Output the (x, y) coordinate of the center of the cell containing the given text.  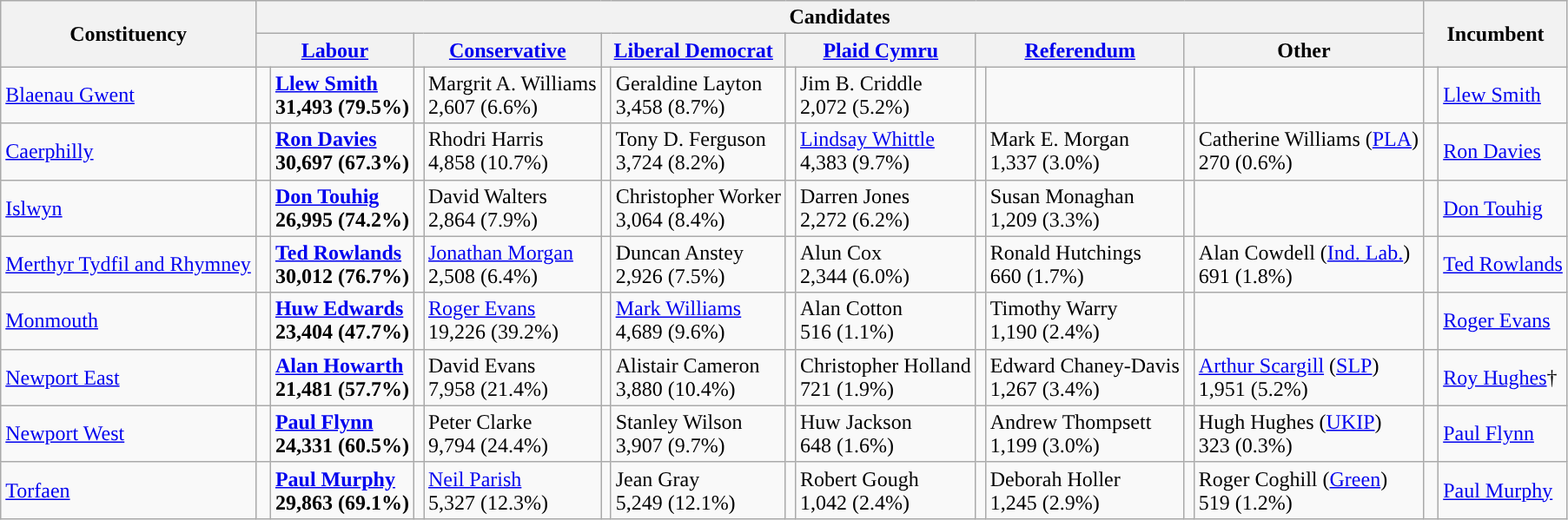
Darren Jones2,272 (6.2%) (885, 208)
Roy Hughes† (1503, 377)
Alan Howarth21,481 (57.7%) (342, 377)
Alistair Cameron3,880 (10.4%) (698, 377)
Ron Davies (1503, 151)
Christopher Worker3,064 (8.4%) (698, 208)
Susan Monaghan1,209 (3.3%) (1084, 208)
Monmouth (129, 321)
Plaid Cymru (881, 50)
Constituency (129, 34)
Llew Smith31,493 (79.5%) (342, 95)
Margrit A. Williams2,607 (6.6%) (513, 95)
Other (1303, 50)
Catherine Williams (PLA)270 (0.6%) (1308, 151)
Alan Cowdell (Ind. Lab.)691 (1.8%) (1308, 264)
Ted Rowlands (1503, 264)
Incumbent (1496, 34)
Ronald Hutchings660 (1.7%) (1084, 264)
Hugh Hughes (UKIP)323 (0.3%) (1308, 434)
Edward Chaney-Davis1,267 (3.4%) (1084, 377)
Mark E. Morgan1,337 (3.0%) (1084, 151)
Ron Davies30,697 (67.3%) (342, 151)
Duncan Anstey2,926 (7.5%) (698, 264)
Islwyn (129, 208)
Llew Smith (1503, 95)
Candidates (839, 17)
Andrew Thompsett1,199 (3.0%) (1084, 434)
Neil Parish5,327 (12.3%) (513, 490)
Jean Gray5,249 (12.1%) (698, 490)
Newport East (129, 377)
Liberal Democrat (693, 50)
Paul Murphy (1503, 490)
Torfaen (129, 490)
Conservative (507, 50)
Huw Jackson648 (1.6%) (885, 434)
Huw Edwards23,404 (47.7%) (342, 321)
Peter Clarke9,794 (24.4%) (513, 434)
Deborah Holler1,245 (2.9%) (1084, 490)
Roger Coghill (Green)519 (1.2%) (1308, 490)
Don Touhig26,995 (74.2%) (342, 208)
Merthyr Tydfil and Rhymney (129, 264)
Alan Cotton516 (1.1%) (885, 321)
Roger Evans (1503, 321)
Lindsay Whittle4,383 (9.7%) (885, 151)
Mark Williams4,689 (9.6%) (698, 321)
Jim B. Criddle2,072 (5.2%) (885, 95)
Jonathan Morgan2,508 (6.4%) (513, 264)
Robert Gough1,042 (2.4%) (885, 490)
Caerphilly (129, 151)
Christopher Holland721 (1.9%) (885, 377)
David Evans7,958 (21.4%) (513, 377)
Referendum (1080, 50)
Paul Murphy29,863 (69.1%) (342, 490)
Newport West (129, 434)
Roger Evans19,226 (39.2%) (513, 321)
Geraldine Layton3,458 (8.7%) (698, 95)
Alun Cox2,344 (6.0%) (885, 264)
Paul Flynn (1503, 434)
Arthur Scargill (SLP)1,951 (5.2%) (1308, 377)
Rhodri Harris4,858 (10.7%) (513, 151)
Tony D. Ferguson3,724 (8.2%) (698, 151)
Timothy Warry1,190 (2.4%) (1084, 321)
David Walters2,864 (7.9%) (513, 208)
Paul Flynn24,331 (60.5%) (342, 434)
Blaenau Gwent (129, 95)
Ted Rowlands30,012 (76.7%) (342, 264)
Stanley Wilson3,907 (9.7%) (698, 434)
Don Touhig (1503, 208)
Labour (334, 50)
